Locate the cell with the specified text and output its [X, Y] center coordinate. 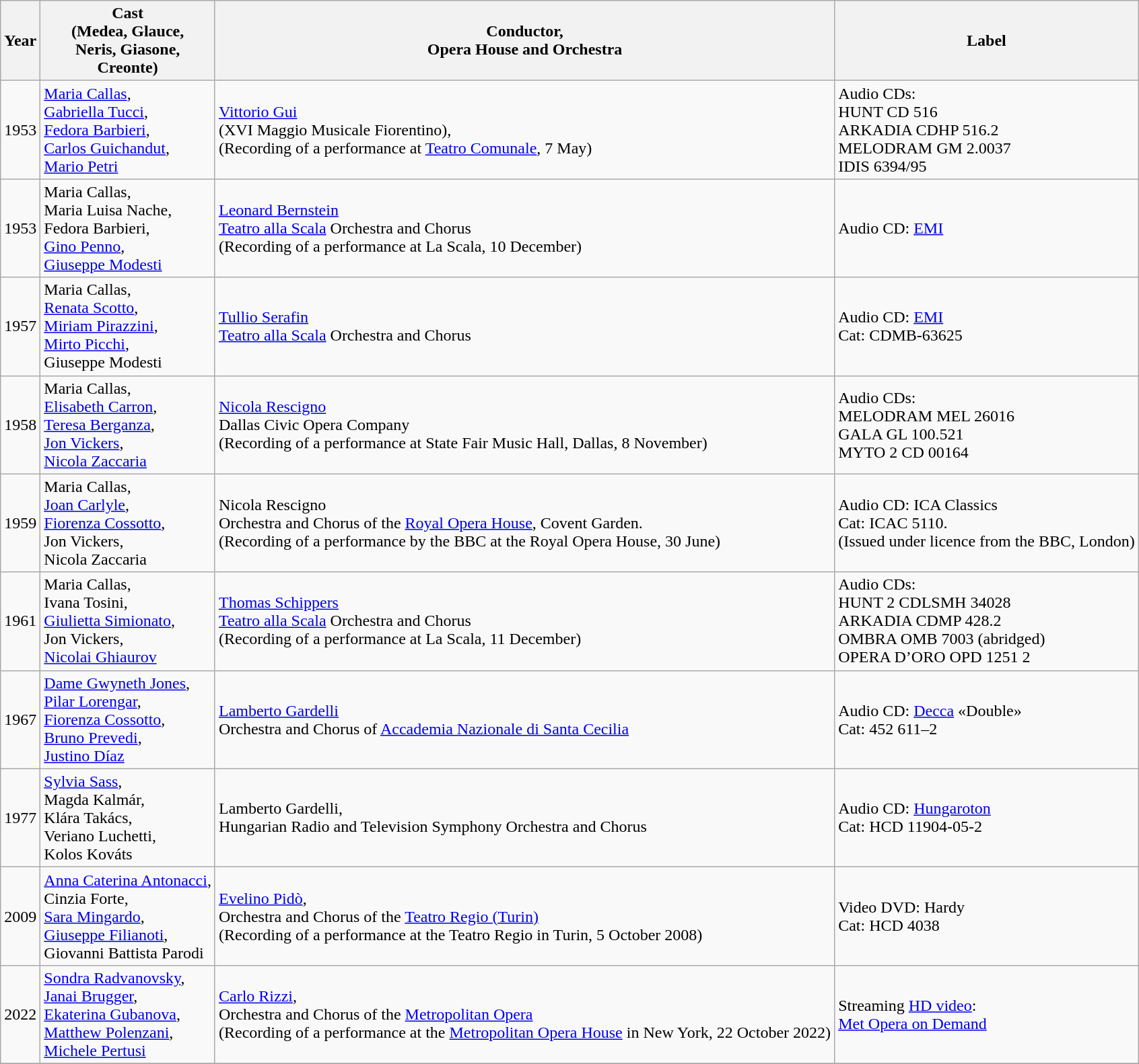
Evelino Pidò,Orchestra and Chorus of the Teatro Regio (Turin)(Recording of a performance at the Teatro Regio in Turin, 5 October 2008) [524, 916]
Dame Gwyneth Jones,Pilar Lorengar,Fiorenza Cossotto,Bruno Prevedi,Justino Díaz [128, 719]
Year [20, 40]
1957 [20, 326]
Maria Callas,Ivana Tosini,Giulietta Simionato,Jon Vickers,Nicolai Ghiaurov [128, 621]
Maria Callas,Renata Scotto,Miriam Pirazzini,Mirto Picchi,Giuseppe Modesti [128, 326]
Audio CD: Decca «Double»Cat: 452 611–2 [987, 719]
Thomas SchippersTeatro alla Scala Orchestra and Chorus(Recording of a performance at La Scala, 11 December) [524, 621]
Lamberto GardelliOrchestra and Chorus of Accademia Nazionale di Santa Cecilia [524, 719]
Maria Callas,Joan Carlyle,Fiorenza Cossotto,Jon Vickers,Nicola Zaccaria [128, 523]
Sylvia Sass,Magda Kalmár,Klára Takács,Veriano Luchetti,Kolos Kováts [128, 818]
Maria Callas,Maria Luisa Nache,Fedora Barbieri,Gino Penno,Giuseppe Modesti [128, 228]
Audio CD: ICA ClassicsCat: ICAC 5110.(Issued under licence from the BBC, London) [987, 523]
Audio CD: EMI [987, 228]
1961 [20, 621]
Audio CDs:HUNT CD 516ARKADIA CDHP 516.2MELODRAM GM 2.0037IDIS 6394/95 [987, 130]
Sondra Radvanovsky,Janai Brugger,Ekaterina Gubanova,Matthew Polenzani,Michele Pertusi [128, 1014]
Audio CDs:HUNT 2 CDLSMH 34028ARKADIA CDMP 428.2OMBRA OMB 7003 (abridged)OPERA D’ORO OPD 1251 2 [987, 621]
Carlo Rizzi,Orchestra and Chorus of the Metropolitan Opera(Recording of a performance at the Metropolitan Opera House in New York, 22 October 2022) [524, 1014]
1967 [20, 719]
Audio CD: EMICat: CDMB-63625 [987, 326]
1958 [20, 425]
Nicola RescignoOrchestra and Chorus of the Royal Opera House, Covent Garden.(Recording of a performance by the BBC at the Royal Opera House, 30 June) [524, 523]
Leonard BernsteinTeatro alla Scala Orchestra and Chorus(Recording of a performance at La Scala, 10 December) [524, 228]
2009 [20, 916]
Streaming HD video:Met Opera on Demand [987, 1014]
Anna Caterina Antonacci,Cinzia Forte,Sara Mingardo,Giuseppe Filianoti,Giovanni Battista Parodi [128, 916]
Label [987, 40]
Tullio SerafinTeatro alla Scala Orchestra and Chorus [524, 326]
1959 [20, 523]
Maria Callas,Elisabeth Carron,Teresa Berganza,Jon Vickers,Nicola Zaccaria [128, 425]
Audio CD: HungarotonCat: HCD 11904-05-2 [987, 818]
Vittorio Gui(XVI Maggio Musicale Fiorentino),(Recording of a performance at Teatro Comunale, 7 May) [524, 130]
Cast(Medea, Glauce,Neris, Giasone,Creonte) [128, 40]
Maria Callas,Gabriella Tucci,Fedora Barbieri,Carlos Guichandut,Mario Petri [128, 130]
Conductor,Opera House and Orchestra [524, 40]
Lamberto Gardelli,Hungarian Radio and Television Symphony Orchestra and Chorus [524, 818]
Audio CDs:MELODRAM MEL 26016GALA GL 100.521MYTO 2 CD 00164 [987, 425]
Video DVD: HardyCat: HCD 4038 [987, 916]
2022 [20, 1014]
Nicola RescignoDallas Civic Opera Company(Recording of a performance at State Fair Music Hall, Dallas, 8 November) [524, 425]
1977 [20, 818]
